From the cell containing the given text, extract its center point as [X, Y] coordinate. 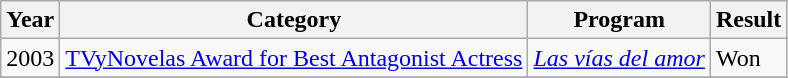
TVyNovelas Award for Best Antagonist Actress [294, 58]
Category [294, 20]
Year [30, 20]
2003 [30, 58]
Las vías del amor [619, 58]
Program [619, 20]
Won [748, 58]
Result [748, 20]
